Locate the cell with the specified text and output its (X, Y) center coordinate. 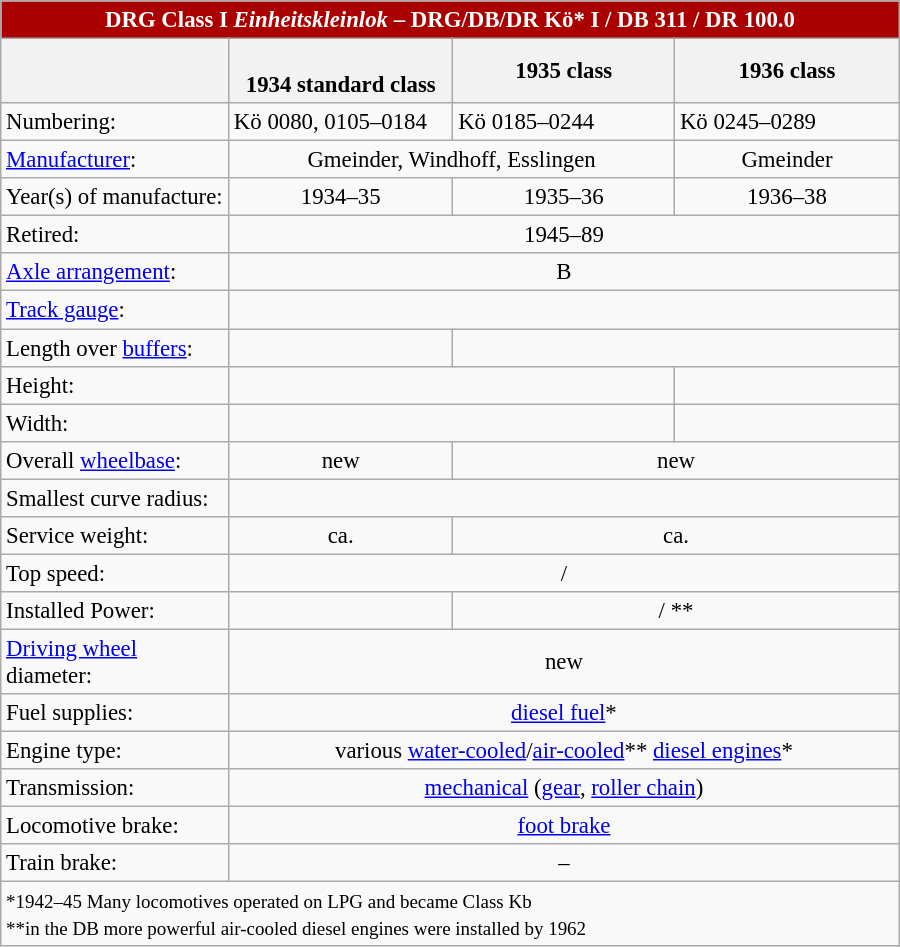
various water-cooled/air-cooled** diesel engines* (564, 751)
Smallest curve radius: (115, 498)
Manufacturer: (115, 160)
Numbering: (115, 122)
DRG Class I Einheitskleinlok – DRG/DB/DR Kö* I / DB 311 / DR 100.0 (450, 20)
mechanical (gear, roller chain) (564, 788)
Height: (115, 385)
Gmeinder (788, 160)
Top speed: (115, 573)
Track gauge: (115, 310)
diesel fuel* (564, 713)
1945–89 (564, 235)
Gmeinder, Windhoff, Esslingen (452, 160)
Axle arrangement: (115, 273)
Kö 0185–0244 (564, 122)
Engine type: (115, 751)
Fuel supplies: (115, 713)
Train brake: (115, 863)
Year(s) of manufacture: (115, 197)
Locomotive brake: (115, 826)
1934–35 (341, 197)
foot brake (564, 826)
1936–38 (788, 197)
/ ** (676, 611)
Retired: (115, 235)
*1942–45 Many locomotives operated on LPG and became Class Kb**in the DB more powerful air-cooled diesel engines were installed by 1962 (450, 914)
1934 standard class (341, 72)
Kö 0245–0289 (788, 122)
1935–36 (564, 197)
Driving wheel diameter: (115, 662)
Transmission: (115, 788)
Overall wheelbase: (115, 460)
B (564, 273)
1936 class (788, 72)
1935 class (564, 72)
Service weight: (115, 536)
/ (564, 573)
Length over buffers: (115, 348)
– (564, 863)
Width: (115, 423)
Installed Power: (115, 611)
Kö 0080, 0105–0184 (341, 122)
